Find where the given text appears and provide that cell's center as (X, Y) coordinate. 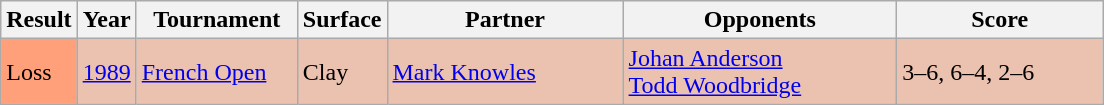
Johan Anderson Todd Woodbridge (760, 72)
1989 (106, 72)
Clay (342, 72)
3–6, 6–4, 2–6 (1000, 72)
Tournament (216, 20)
French Open (216, 72)
Mark Knowles (505, 72)
Opponents (760, 20)
Result (39, 20)
Surface (342, 20)
Partner (505, 20)
Score (1000, 20)
Loss (39, 72)
Year (106, 20)
